Identify which cell holds the provided text, then report its [X, Y] central coordinate. 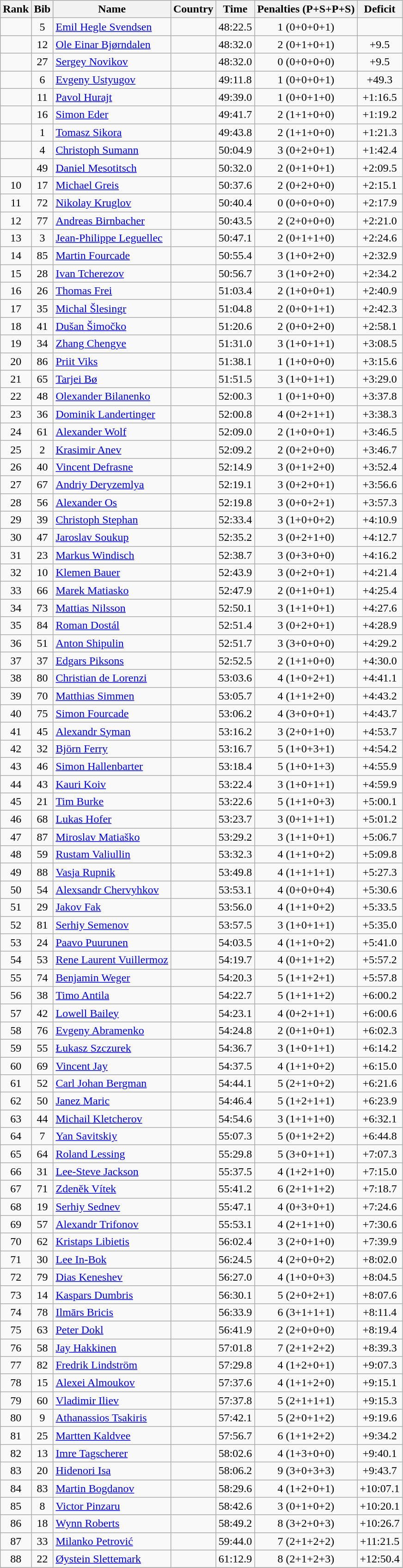
+4:30.0 [380, 661]
Nikolay Kruglov [112, 203]
+4:54.2 [380, 749]
5 (3+0+1+1) [306, 1154]
Martin Bogdanov [112, 1488]
58:29.6 [235, 1488]
Christoph Sumann [112, 150]
Klemen Bauer [112, 573]
Marek Matiasko [112, 590]
Miroslav Matiaško [112, 837]
+9:15.3 [380, 1401]
8 (2+1+2+3) [306, 1559]
+9:40.1 [380, 1453]
+7:30.6 [380, 1224]
+5:09.8 [380, 855]
Evgeny Abramenko [112, 1030]
9 [43, 1418]
6 (1+1+2+2) [306, 1436]
+6:02.3 [380, 1030]
+4:43.7 [380, 713]
+9:43.7 [380, 1471]
5 (2+0+1+2) [306, 1418]
56:33.9 [235, 1312]
Krasimir Anev [112, 449]
59:44.0 [235, 1541]
57:37.6 [235, 1383]
54:36.7 [235, 1048]
58:49.2 [235, 1524]
+2:17.9 [380, 203]
2 [43, 449]
+3:38.3 [380, 414]
+1:42.4 [380, 150]
52:38.7 [235, 555]
48:22.5 [235, 27]
Vasja Rupnik [112, 872]
53:22.4 [235, 784]
57:56.7 [235, 1436]
51:20.6 [235, 326]
53:16.2 [235, 731]
52:47.9 [235, 590]
3 (0+3+0+0) [306, 555]
5 (2+1+1+1) [306, 1401]
Olexander Bilanenko [112, 397]
Priit Viks [112, 361]
6 [43, 80]
+1:21.3 [380, 132]
52:50.1 [235, 608]
Vladimir Iliev [112, 1401]
+2:58.1 [380, 326]
+4:12.7 [380, 538]
58:06.2 [235, 1471]
Alexandr Trifonov [112, 1224]
54:20.3 [235, 978]
Kaspars Dumbris [112, 1295]
Martin Fourcade [112, 256]
5 (1+1+0+3) [306, 802]
+3:56.6 [380, 484]
2 (0+0+2+0) [306, 326]
+6:23.9 [380, 1101]
56:41.9 [235, 1330]
+49.3 [380, 80]
Lukas Hofer [112, 819]
4 [43, 150]
57:29.8 [235, 1365]
Dominik Landertinger [112, 414]
5 (1+0+1+3) [306, 766]
61:12.9 [235, 1559]
Rank [16, 9]
53:32.3 [235, 855]
+5:00.1 [380, 802]
4 (1+0+2+1) [306, 678]
3 (0+1+2+0) [306, 467]
54:44.1 [235, 1084]
Timo Antila [112, 995]
58:02.6 [235, 1453]
+5:41.0 [380, 942]
Milanko Petrović [112, 1541]
+2:09.5 [380, 167]
+5:30.6 [380, 890]
53:05.7 [235, 696]
Deficit [380, 9]
56:30.1 [235, 1295]
Mattias Nilsson [112, 608]
5 [43, 27]
5 (1+1+2+1) [306, 978]
55:47.1 [235, 1207]
53:23.7 [235, 819]
50:43.5 [235, 221]
+9:15.1 [380, 1383]
55:29.8 [235, 1154]
Alexandr Syman [112, 731]
+6:21.6 [380, 1084]
Zdeněk Vítek [112, 1189]
Michael Greis [112, 185]
Alexander Os [112, 502]
+4:43.2 [380, 696]
Jean-Philippe Leguellec [112, 238]
55:07.3 [235, 1136]
Ivan Tcherezov [112, 273]
50:55.4 [235, 256]
Athanassios Tsakiris [112, 1418]
Time [235, 9]
Andreas Birnbacher [112, 221]
+8:04.5 [380, 1277]
Ole Einar Bjørndalen [112, 44]
+7:18.7 [380, 1189]
50:32.0 [235, 167]
Tim Burke [112, 802]
Markus Windisch [112, 555]
5 (2+0+2+1) [306, 1295]
54:46.4 [235, 1101]
+4:41.1 [380, 678]
5 (1+0+3+1) [306, 749]
+2:21.0 [380, 221]
+4:10.9 [380, 520]
Vincent Jay [112, 1066]
Sergey Novikov [112, 62]
3 (1+0+0+2) [306, 520]
Anton Shipulin [112, 643]
+6:14.2 [380, 1048]
+6:00.6 [380, 1013]
53:22.6 [235, 802]
Bib [43, 9]
+7:24.6 [380, 1207]
+12:50.4 [380, 1559]
52:52.5 [235, 661]
+2:32.9 [380, 256]
+4:16.2 [380, 555]
9 (3+0+3+3) [306, 1471]
Michail Kletcherov [112, 1119]
56:27.0 [235, 1277]
50:04.9 [235, 150]
57:37.8 [235, 1401]
Fredrik Lindström [112, 1365]
+4:53.7 [380, 731]
51:03.4 [235, 291]
Tomasz Sikora [112, 132]
+5:06.7 [380, 837]
52:09.2 [235, 449]
Alexander Wolf [112, 432]
5 (1+2+1+1) [306, 1101]
50:56.7 [235, 273]
7 [43, 1136]
Vincent Defrasne [112, 467]
+3:29.0 [380, 379]
+1:19.2 [380, 115]
Yan Savitskiy [112, 1136]
Michal Šlesingr [112, 309]
+5:57.8 [380, 978]
5 (0+1+2+2) [306, 1136]
1 [43, 132]
+4:27.6 [380, 608]
Zhang Chengye [112, 344]
Tarjei Bø [112, 379]
53:18.4 [235, 766]
Name [112, 9]
49:39.0 [235, 97]
Simon Fourcade [112, 713]
+4:28.9 [380, 626]
5 (1+1+1+2) [306, 995]
+6:32.1 [380, 1119]
4 (1+2+1+0) [306, 1171]
52:19.8 [235, 502]
52:51.7 [235, 643]
Thomas Frei [112, 291]
53:57.5 [235, 925]
Alexsandr Chervyhkov [112, 890]
Øystein Slettemark [112, 1559]
55:41.2 [235, 1189]
Country [193, 9]
55:37.5 [235, 1171]
53:56.0 [235, 907]
4 (1+0+0+3) [306, 1277]
+4:59.9 [380, 784]
52:51.4 [235, 626]
6 (2+1+1+2) [306, 1189]
+10:26.7 [380, 1524]
+2:42.3 [380, 309]
Peter Dokl [112, 1330]
3 (3+0+0+0) [306, 643]
+8:39.3 [380, 1348]
+6:44.8 [380, 1136]
52:14.9 [235, 467]
Roman Dostál [112, 626]
+5:35.0 [380, 925]
56:02.4 [235, 1242]
Jay Hakkinen [112, 1348]
Simon Hallenbarter [112, 766]
Jakov Fak [112, 907]
53:49.8 [235, 872]
58:42.6 [235, 1506]
+5:27.3 [380, 872]
Penalties (P+S+P+S) [306, 9]
Pavol Hurajt [112, 97]
Lowell Bailey [112, 1013]
5 (2+1+0+2) [306, 1084]
1 (0+1+0+0) [306, 397]
Andriy Deryzemlya [112, 484]
Dias Keneshev [112, 1277]
Christoph Stephan [112, 520]
+3:57.3 [380, 502]
Jaroslav Soukup [112, 538]
Rene Laurent Vuillermoz [112, 960]
50:47.1 [235, 238]
52:33.4 [235, 520]
Lee-Steve Jackson [112, 1171]
+5:33.5 [380, 907]
54:19.7 [235, 960]
57:01.8 [235, 1348]
53:16.7 [235, 749]
Kristaps Libietis [112, 1242]
3 (0+2+1+0) [306, 538]
Benjamin Weger [112, 978]
+2:24.6 [380, 238]
Victor Pinzaru [112, 1506]
52:00.3 [235, 397]
3 (0+1+0+2) [306, 1506]
+8:19.4 [380, 1330]
6 (3+1+1+1) [306, 1312]
+7:15.0 [380, 1171]
53:53.1 [235, 890]
55:53.1 [235, 1224]
+9:34.2 [380, 1436]
+5:01.2 [380, 819]
4 (1+3+0+0) [306, 1453]
54:23.1 [235, 1013]
Hidenori Isa [112, 1471]
56:24.5 [235, 1259]
+4:55.9 [380, 766]
51:31.0 [235, 344]
+10:20.1 [380, 1506]
Serhiy Semenov [112, 925]
53:03.6 [235, 678]
51:38.1 [235, 361]
4 (0+3+0+1) [306, 1207]
Carl Johan Bergman [112, 1084]
52:00.8 [235, 414]
49:43.8 [235, 132]
Kauri Koiv [112, 784]
+10:07.1 [380, 1488]
4 (2+1+1+0) [306, 1224]
54:24.8 [235, 1030]
57:42.1 [235, 1418]
Roland Lessing [112, 1154]
+5:57.2 [380, 960]
Martten Kaldvee [112, 1436]
Łukasz Szczurek [112, 1048]
Emil Hegle Svendsen [112, 27]
54:03.5 [235, 942]
8 [43, 1506]
+3:08.5 [380, 344]
+4:25.4 [380, 590]
52:09.0 [235, 432]
+3:46.7 [380, 449]
Ilmārs Bricis [112, 1312]
3 (0+0+2+1) [306, 502]
+4:29.2 [380, 643]
1 (0+0+1+0) [306, 97]
54:54.6 [235, 1119]
Wynn Roberts [112, 1524]
Serhiy Sednev [112, 1207]
+11:21.5 [380, 1541]
+1:16.5 [380, 97]
2 (0+0+1+1) [306, 309]
+9:19.6 [380, 1418]
+3:52.4 [380, 467]
+4:21.4 [380, 573]
Björn Ferry [112, 749]
54:37.5 [235, 1066]
49:41.7 [235, 115]
3 (1+1+1+0) [306, 1119]
+7:39.9 [380, 1242]
54:22.7 [235, 995]
51:51.5 [235, 379]
Imre Tagscherer [112, 1453]
+2:40.9 [380, 291]
4 (1+1+1+1) [306, 872]
+3:37.8 [380, 397]
52:35.2 [235, 538]
Janez Maric [112, 1101]
Alexei Almoukov [112, 1383]
Lee In-Bok [112, 1259]
+8:07.6 [380, 1295]
+8:02.0 [380, 1259]
3 [43, 238]
Rustam Valiullin [112, 855]
50:40.4 [235, 203]
+6:00.2 [380, 995]
+8:11.4 [380, 1312]
1 (1+0+0+0) [306, 361]
4 (0+0+0+4) [306, 890]
Daniel Mesotitsch [112, 167]
4 (2+0+0+2) [306, 1259]
Paavo Puurunen [112, 942]
53:29.2 [235, 837]
Dušan Šimočko [112, 326]
8 (3+2+0+3) [306, 1524]
+2:15.1 [380, 185]
Evgeny Ustyugov [112, 80]
3 (0+1+1+1) [306, 819]
51:04.8 [235, 309]
Matthias Simmen [112, 696]
4 (0+1+1+2) [306, 960]
52:19.1 [235, 484]
53:06.2 [235, 713]
Edgars Piksons [112, 661]
+3:15.6 [380, 361]
50:37.6 [235, 185]
2 (0+1+1+0) [306, 238]
Simon Eder [112, 115]
4 (3+0+0+1) [306, 713]
+6:15.0 [380, 1066]
49:11.8 [235, 80]
+7:07.3 [380, 1154]
Christian de Lorenzi [112, 678]
+9:07.3 [380, 1365]
52:43.9 [235, 573]
+2:34.2 [380, 273]
+3:46.5 [380, 432]
